Capture the cell that displays the provided text and extract its [x, y] central coordinate. 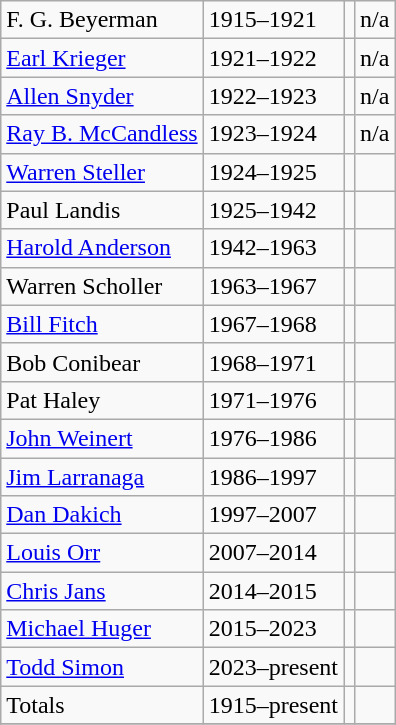
1921–1922 [273, 58]
1925–1942 [273, 210]
Dan Dakich [102, 515]
2023–present [273, 667]
Paul Landis [102, 210]
Warren Steller [102, 172]
Michael Huger [102, 629]
1915–present [273, 705]
Totals [102, 705]
John Weinert [102, 438]
Warren Scholler [102, 286]
2014–2015 [273, 591]
1924–1925 [273, 172]
Earl Krieger [102, 58]
Chris Jans [102, 591]
2007–2014 [273, 553]
1963–1967 [273, 286]
Allen Snyder [102, 96]
Todd Simon [102, 667]
Bob Conibear [102, 362]
F. G. Beyerman [102, 20]
Bill Fitch [102, 324]
1968–1971 [273, 362]
1922–1923 [273, 96]
1997–2007 [273, 515]
1986–1997 [273, 477]
Jim Larranaga [102, 477]
1971–1976 [273, 400]
1942–1963 [273, 248]
1976–1986 [273, 438]
1923–1924 [273, 134]
2015–2023 [273, 629]
Ray B. McCandless [102, 134]
Harold Anderson [102, 248]
Louis Orr [102, 553]
1967–1968 [273, 324]
Pat Haley [102, 400]
1915–1921 [273, 20]
